Capture the cell that displays the provided text and extract its [x, y] central coordinate. 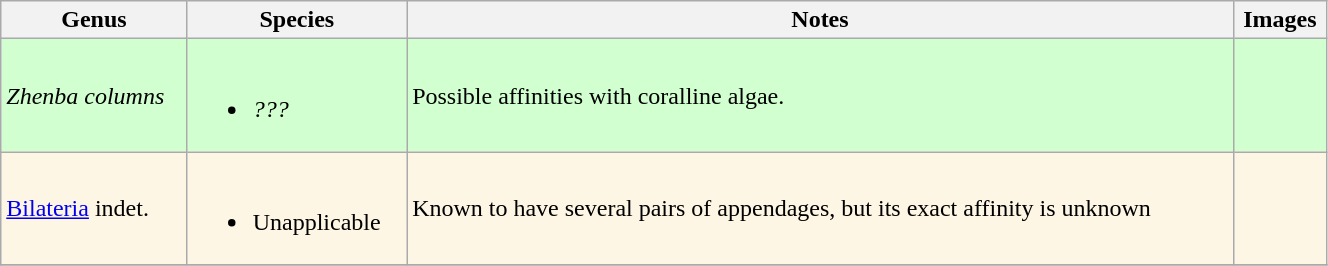
Bilateria indet. [94, 208]
Zhenba columns [94, 96]
Known to have several pairs of appendages, but its exact affinity is unknown [820, 208]
Species [296, 20]
Notes [820, 20]
Possible affinities with coralline algae. [820, 96]
Images [1280, 20]
Unapplicable [296, 208]
Genus [94, 20]
??? [296, 96]
